Search for the cell housing the specified text and yield its [x, y] center coordinate. 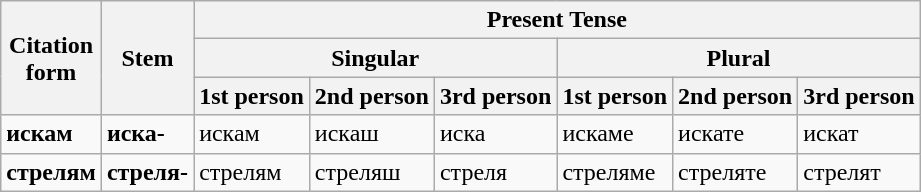
Singular [376, 58]
стреляте [736, 172]
Stem [147, 58]
стреля- [147, 172]
искаш [372, 134]
стреляме [615, 172]
иска- [147, 134]
Present Tense [558, 20]
искат [859, 134]
стреля [495, 172]
искаме [615, 134]
Citationform [52, 58]
стреляш [372, 172]
искате [736, 134]
Plural [738, 58]
стрелят [859, 172]
иска [495, 134]
